Detect which cell encompasses the target text, then output its (x, y) center coordinate. 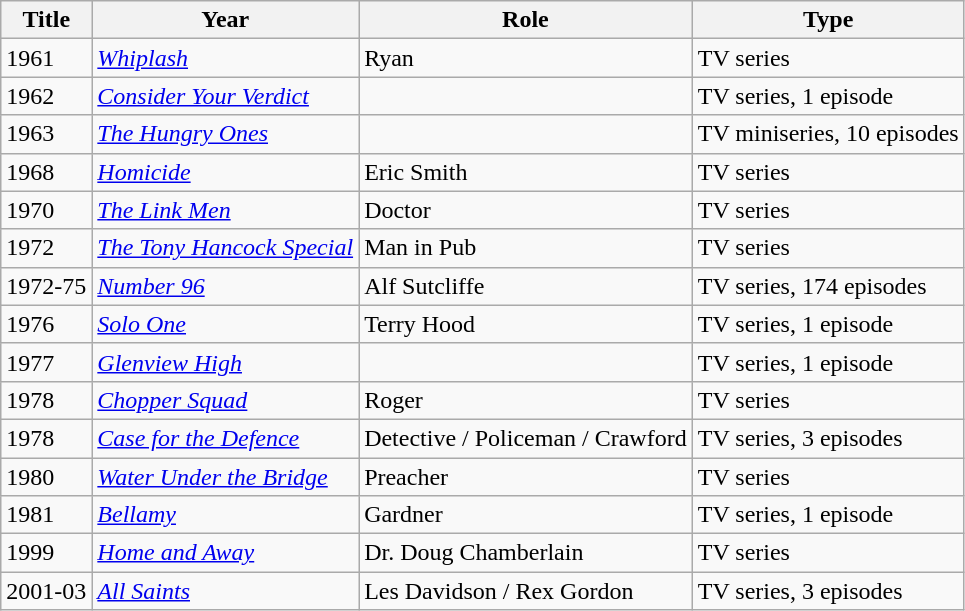
Eric Smith (526, 172)
Case for the Defence (226, 438)
1972 (46, 248)
1968 (46, 172)
Homicide (226, 172)
Terry Hood (526, 324)
The Hungry Ones (226, 134)
2001-03 (46, 591)
Roger (526, 400)
1999 (46, 553)
All Saints (226, 591)
1962 (46, 96)
1963 (46, 134)
Dr. Doug Chamberlain (526, 553)
Year (226, 20)
Water Under the Bridge (226, 477)
1980 (46, 477)
1961 (46, 58)
Les Davidson / Rex Gordon (526, 591)
Solo One (226, 324)
TV miniseries, 10 episodes (828, 134)
Glenview High (226, 362)
1976 (46, 324)
Whiplash (226, 58)
Number 96 (226, 286)
Preacher (526, 477)
Gardner (526, 515)
Chopper Squad (226, 400)
Consider Your Verdict (226, 96)
Man in Pub (526, 248)
Doctor (526, 210)
Role (526, 20)
Type (828, 20)
1977 (46, 362)
Alf Sutcliffe (526, 286)
Home and Away (226, 553)
1970 (46, 210)
Bellamy (226, 515)
Detective / Policeman / Crawford (526, 438)
Title (46, 20)
Ryan (526, 58)
1972-75 (46, 286)
The Tony Hancock Special (226, 248)
1981 (46, 515)
The Link Men (226, 210)
TV series, 174 episodes (828, 286)
